Pinpoint the cell where the given text exists, returning its [x, y] midpoint coordinate. 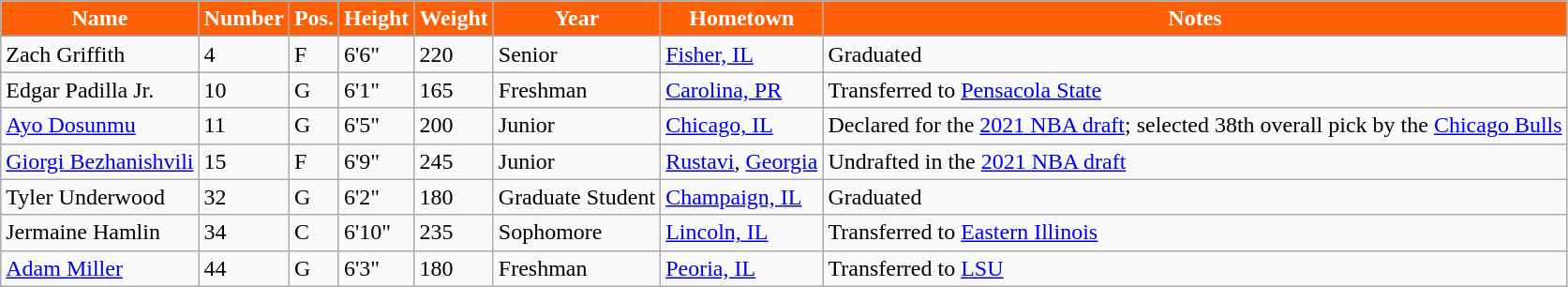
Transferred to Pensacola State [1195, 90]
Zach Griffith [99, 54]
Number [244, 19]
32 [244, 197]
Weight [454, 19]
44 [244, 268]
Hometown [742, 19]
220 [454, 54]
6'1" [376, 90]
11 [244, 126]
15 [244, 161]
6'3" [376, 268]
6'9" [376, 161]
C [313, 233]
Undrafted in the 2021 NBA draft [1195, 161]
Sophomore [576, 233]
34 [244, 233]
Giorgi Bezhanishvili [99, 161]
6'5" [376, 126]
Fisher, IL [742, 54]
4 [244, 54]
Height [376, 19]
Pos. [313, 19]
245 [454, 161]
Notes [1195, 19]
165 [454, 90]
6'6" [376, 54]
6'10" [376, 233]
235 [454, 233]
Edgar Padilla Jr. [99, 90]
Jermaine Hamlin [99, 233]
Graduate Student [576, 197]
Lincoln, IL [742, 233]
Peoria, IL [742, 268]
Name [99, 19]
Carolina, PR [742, 90]
Adam Miller [99, 268]
Year [576, 19]
Ayo Dosunmu [99, 126]
Champaign, IL [742, 197]
Declared for the 2021 NBA draft; selected 38th overall pick by the Chicago Bulls [1195, 126]
Transferred to Eastern Illinois [1195, 233]
Transferred to LSU [1195, 268]
Tyler Underwood [99, 197]
10 [244, 90]
200 [454, 126]
Chicago, IL [742, 126]
6'2" [376, 197]
Rustavi, Georgia [742, 161]
Senior [576, 54]
